Identify which cell holds the provided text, then report its [X, Y] central coordinate. 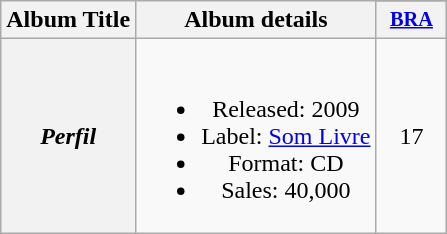
17 [412, 136]
Released: 2009Label: Som LivreFormat: CDSales: 40,000 [256, 136]
Album Title [68, 20]
Album details [256, 20]
Perfil [68, 136]
BRA [412, 20]
